Provide the (x, y) coordinate of the cell's center where the given text is located.  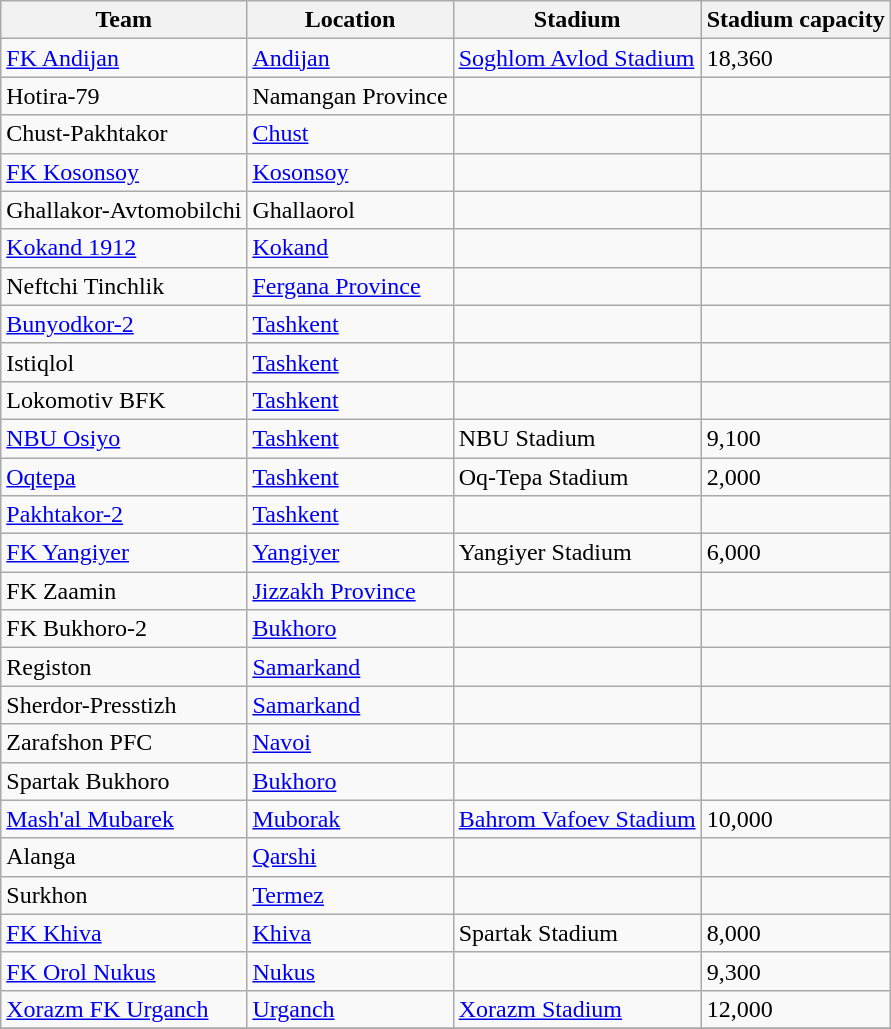
18,360 (796, 58)
Yangiyer (350, 553)
Xorazm FK Urganch (124, 1009)
8,000 (796, 933)
Zarafshon PFC (124, 743)
9,300 (796, 971)
NBU Stadium (577, 438)
Urganch (350, 1009)
Neftchi Tinchlik (124, 286)
Pakhtakor-2 (124, 515)
Namangan Province (350, 96)
Spartak Stadium (577, 933)
6,000 (796, 553)
2,000 (796, 477)
Termez (350, 895)
10,000 (796, 819)
Chust-Pakhtakor (124, 134)
9,100 (796, 438)
Oqtepa (124, 477)
Bahrom Vafoev Stadium (577, 819)
Kosonsoy (350, 172)
FK Andijan (124, 58)
Alanga (124, 857)
Qarshi (350, 857)
Istiqlol (124, 362)
Team (124, 20)
Mash'al Mubarek (124, 819)
Ghallakor-Avtomobilchi (124, 210)
Surkhon (124, 895)
FK Yangiyer (124, 553)
Lokomotiv BFK (124, 400)
Chust (350, 134)
Navoi (350, 743)
FK Orol Nukus (124, 971)
FK Zaamin (124, 591)
FK Khiva (124, 933)
Khiva (350, 933)
Sherdor-Presstizh (124, 705)
Nukus (350, 971)
Jizzakh Province (350, 591)
Kokand (350, 248)
FK Bukhoro-2 (124, 629)
Oq-Tepa Stadium (577, 477)
Hotira-79 (124, 96)
Bunyodkor-2 (124, 324)
Spartak Bukhoro (124, 781)
Location (350, 20)
NBU Osiyo (124, 438)
Kokand 1912 (124, 248)
Stadium capacity (796, 20)
Xorazm Stadium (577, 1009)
Yangiyer Stadium (577, 553)
Soghlom Avlod Stadium (577, 58)
12,000 (796, 1009)
Muborak (350, 819)
FK Kosonsoy (124, 172)
Fergana Province (350, 286)
Ghallaorol (350, 210)
Stadium (577, 20)
Registon (124, 667)
Andijan (350, 58)
